Identify which cell holds the provided text, then report its [X, Y] central coordinate. 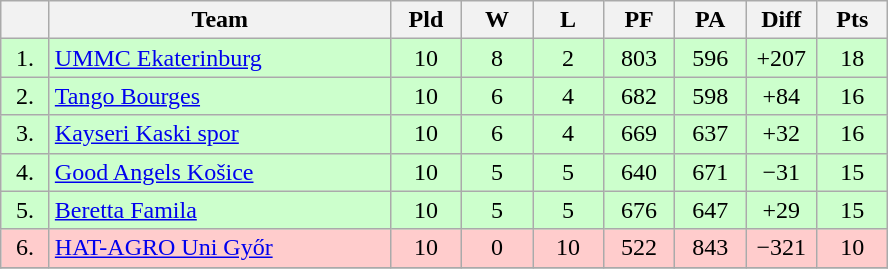
Team [220, 20]
3. [26, 134]
+84 [782, 96]
Kayseri Kaski spor [220, 134]
843 [710, 248]
PF [640, 20]
+29 [782, 210]
UMMC Ekaterinburg [220, 58]
Pts [852, 20]
18 [852, 58]
669 [640, 134]
−31 [782, 172]
W [496, 20]
4. [26, 172]
Good Angels Košice [220, 172]
522 [640, 248]
1. [26, 58]
647 [710, 210]
598 [710, 96]
Diff [782, 20]
676 [640, 210]
596 [710, 58]
803 [640, 58]
+32 [782, 134]
2. [26, 96]
2 [568, 58]
671 [710, 172]
+207 [782, 58]
HAT-AGRO Uni Győr [220, 248]
682 [640, 96]
Pld [426, 20]
PA [710, 20]
Tango Bourges [220, 96]
637 [710, 134]
6. [26, 248]
L [568, 20]
5. [26, 210]
640 [640, 172]
Beretta Famila [220, 210]
−321 [782, 248]
8 [496, 58]
0 [496, 248]
